Search for the cell housing the specified text and yield its [X, Y] center coordinate. 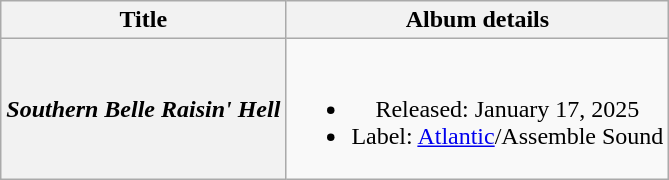
Title [144, 20]
Southern Belle Raisin' Hell [144, 109]
Album details [478, 20]
Released: January 17, 2025Label: Atlantic/Assemble Sound [478, 109]
